For the text-containing cell, return its midpoint in (X, Y) coordinate format. 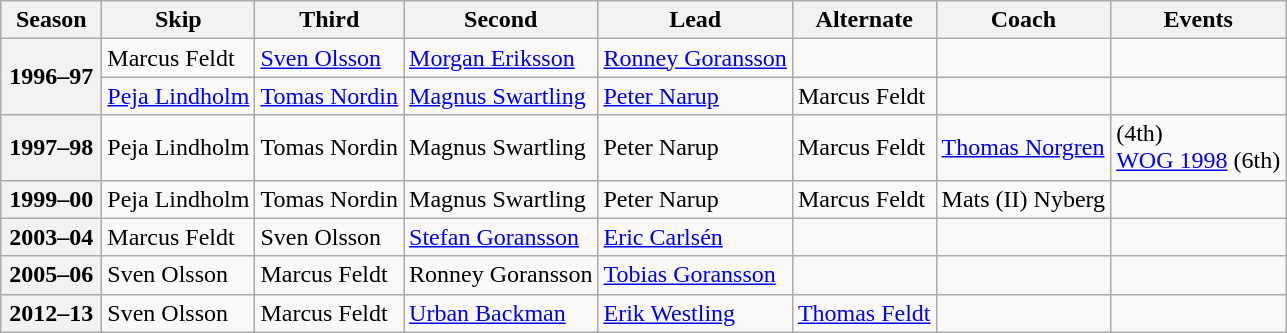
Erik Westling (695, 313)
1997–98 (52, 148)
Stefan Goransson (501, 237)
Season (52, 20)
Eric Carlsén (695, 237)
Second (501, 20)
Thomas Norgren (1024, 148)
Events (1198, 20)
2012–13 (52, 313)
Lead (695, 20)
Urban Backman (501, 313)
Coach (1024, 20)
Mats (II) Nyberg (1024, 199)
2003–04 (52, 237)
(4th)WOG 1998 (6th) (1198, 148)
Alternate (864, 20)
Tobias Goransson (695, 275)
Thomas Feldt (864, 313)
2005–06 (52, 275)
Third (330, 20)
1999–00 (52, 199)
1996–97 (52, 77)
Skip (178, 20)
Morgan Eriksson (501, 58)
